Identify which cell holds the provided text, then report its [x, y] central coordinate. 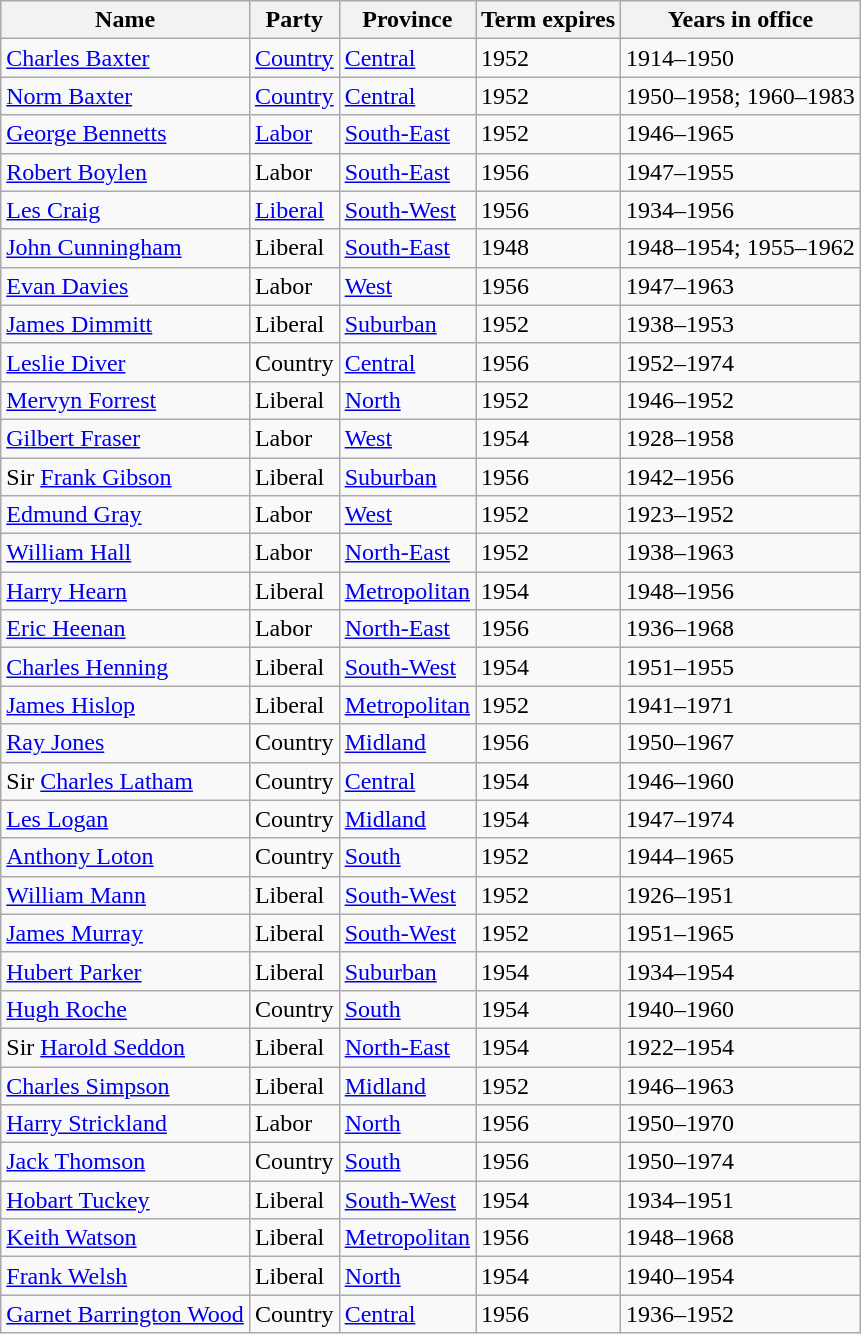
Harry Strickland [126, 1124]
1950–1958; 1960–1983 [741, 96]
Sir Harold Seddon [126, 1047]
1948–1954; 1955–1962 [741, 248]
1940–1954 [741, 1276]
Evan Davies [126, 286]
1948–1968 [741, 1238]
William Mann [126, 895]
Jack Thomson [126, 1162]
1950–1970 [741, 1124]
1934–1951 [741, 1200]
1948 [548, 248]
1946–1952 [741, 400]
1936–1968 [741, 629]
1923–1952 [741, 515]
Sir Charles Latham [126, 781]
Anthony Loton [126, 857]
1947–1974 [741, 819]
1944–1965 [741, 857]
1914–1950 [741, 58]
Hobart Tuckey [126, 1200]
1938–1963 [741, 553]
Leslie Diver [126, 362]
1934–1954 [741, 971]
1946–1965 [741, 134]
Mervyn Forrest [126, 400]
1936–1952 [741, 1314]
1934–1956 [741, 210]
Charles Simpson [126, 1085]
Les Logan [126, 819]
1948–1956 [741, 591]
Term expires [548, 20]
James Dimmitt [126, 324]
Les Craig [126, 210]
Norm Baxter [126, 96]
Sir Frank Gibson [126, 477]
1938–1953 [741, 324]
1926–1951 [741, 895]
Party [294, 20]
1942–1956 [741, 477]
Hubert Parker [126, 971]
1951–1955 [741, 667]
Name [126, 20]
1928–1958 [741, 438]
John Cunningham [126, 248]
Frank Welsh [126, 1276]
1947–1955 [741, 172]
1922–1954 [741, 1047]
1950–1967 [741, 743]
Gilbert Fraser [126, 438]
William Hall [126, 553]
1941–1971 [741, 705]
1947–1963 [741, 286]
Years in office [741, 20]
Eric Heenan [126, 629]
1950–1974 [741, 1162]
Charles Henning [126, 667]
1946–1960 [741, 781]
1940–1960 [741, 1009]
Ray Jones [126, 743]
Hugh Roche [126, 1009]
Garnet Barrington Wood [126, 1314]
1952–1974 [741, 362]
George Bennetts [126, 134]
Province [407, 20]
Charles Baxter [126, 58]
Harry Hearn [126, 591]
1946–1963 [741, 1085]
1951–1965 [741, 933]
Keith Watson [126, 1238]
James Murray [126, 933]
Robert Boylen [126, 172]
James Hislop [126, 705]
Edmund Gray [126, 515]
